Extract the (X, Y) coordinate from the center of the cell holding the provided text.  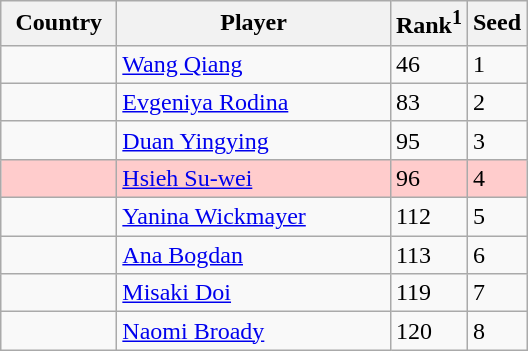
95 (428, 140)
1 (496, 64)
Duan Yingying (254, 140)
7 (496, 293)
5 (496, 217)
112 (428, 217)
Ana Bogdan (254, 255)
83 (428, 102)
Naomi Broady (254, 331)
113 (428, 255)
8 (496, 331)
Rank1 (428, 24)
119 (428, 293)
Player (254, 24)
Misaki Doi (254, 293)
6 (496, 255)
Hsieh Su-wei (254, 178)
96 (428, 178)
Evgeniya Rodina (254, 102)
120 (428, 331)
Seed (496, 24)
Country (59, 24)
46 (428, 64)
Wang Qiang (254, 64)
2 (496, 102)
Yanina Wickmayer (254, 217)
4 (496, 178)
3 (496, 140)
